Return [X, Y] of the center of cell containing provided text 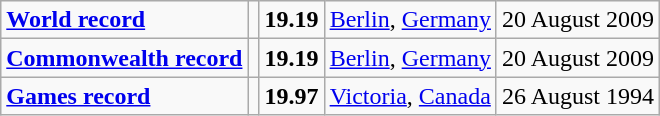
Games record [124, 96]
World record [124, 20]
19.97 [292, 96]
Commonwealth record [124, 58]
26 August 1994 [578, 96]
Victoria, Canada [410, 96]
